From the cell containing the given text, extract its center point as (x, y) coordinate. 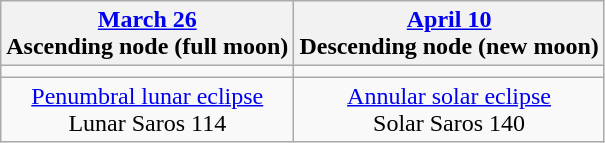
April 10Descending node (new moon) (449, 34)
March 26Ascending node (full moon) (148, 34)
Penumbral lunar eclipseLunar Saros 114 (148, 110)
Annular solar eclipseSolar Saros 140 (449, 110)
